Identify which cell holds the provided text, then report its (X, Y) central coordinate. 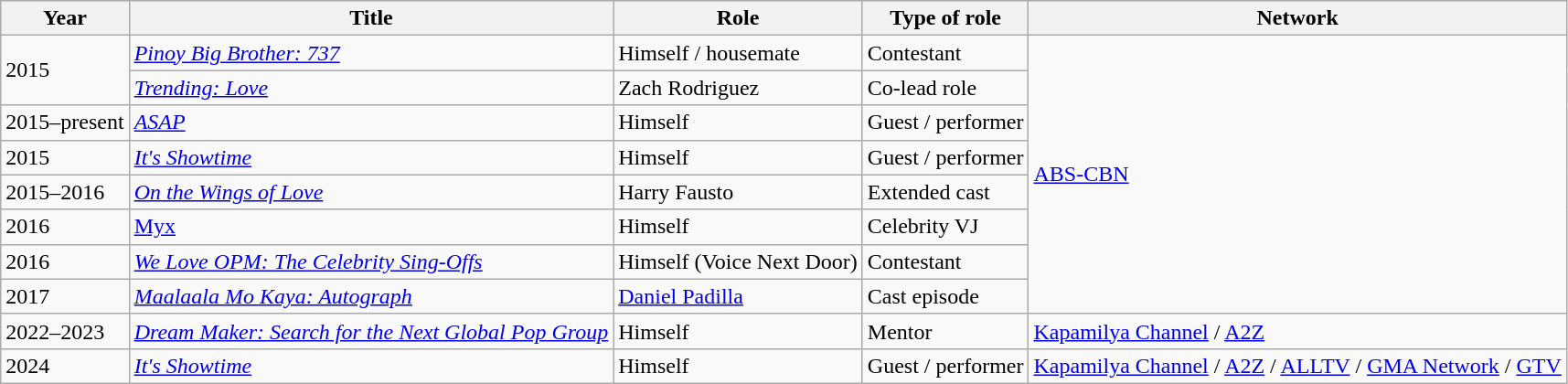
ASAP (371, 123)
Kapamilya Channel / A2Z / ALLTV / GMA Network / GTV (1297, 366)
Extended cast (945, 192)
Network (1297, 18)
Year (65, 18)
2015–present (65, 123)
Kapamilya Channel / A2Z (1297, 331)
Dream Maker: Search for the Next Global Pop Group (371, 331)
Title (371, 18)
Himself / housemate (739, 53)
2015–2016 (65, 192)
Pinoy Big Brother: 737 (371, 53)
Maalaala Mo Kaya: Autograph (371, 296)
Mentor (945, 331)
2022–2023 (65, 331)
We Love OPM: The Celebrity Sing-Offs (371, 261)
Himself (Voice Next Door) (739, 261)
Zach Rodriguez (739, 88)
Type of role (945, 18)
Celebrity VJ (945, 227)
2024 (65, 366)
Role (739, 18)
Trending: Love (371, 88)
2017 (65, 296)
Daniel Padilla (739, 296)
Cast episode (945, 296)
On the Wings of Love (371, 192)
ABS-CBN (1297, 175)
Harry Fausto (739, 192)
Myx (371, 227)
Co-lead role (945, 88)
